Locate the cell with the specified text and output its [X, Y] center coordinate. 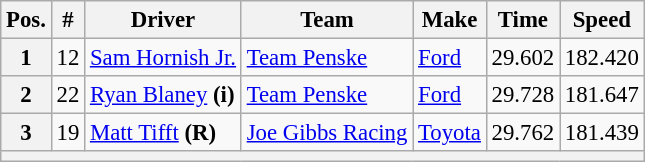
1 [26, 58]
Speed [602, 20]
29.602 [522, 58]
29.728 [522, 95]
22 [68, 95]
Team [326, 20]
Matt Tifft (R) [164, 133]
181.647 [602, 95]
Sam Hornish Jr. [164, 58]
Time [522, 20]
182.420 [602, 58]
Pos. [26, 20]
Make [450, 20]
29.762 [522, 133]
3 [26, 133]
Ryan Blaney (i) [164, 95]
19 [68, 133]
12 [68, 58]
Toyota [450, 133]
2 [26, 95]
181.439 [602, 133]
Joe Gibbs Racing [326, 133]
# [68, 20]
Driver [164, 20]
